Find where the given text appears and provide that cell's center as (x, y) coordinate. 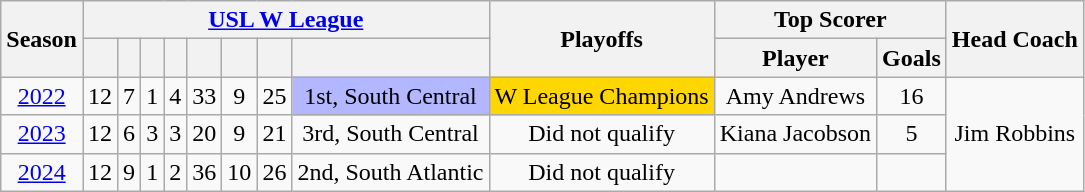
Kiana Jacobson (795, 134)
20 (204, 134)
2022 (42, 96)
2024 (42, 172)
2 (176, 172)
USL W League (285, 20)
36 (204, 172)
33 (204, 96)
Player (795, 58)
3rd, South Central (390, 134)
5 (912, 134)
Head Coach (1014, 39)
4 (176, 96)
25 (274, 96)
6 (130, 134)
W League Champions (602, 96)
2023 (42, 134)
2nd, South Atlantic (390, 172)
Season (42, 39)
Goals (912, 58)
21 (274, 134)
Jim Robbins (1014, 134)
Playoffs (602, 39)
1st, South Central (390, 96)
26 (274, 172)
10 (240, 172)
Top Scorer (830, 20)
16 (912, 96)
7 (130, 96)
Amy Andrews (795, 96)
